Return the (x, y) coordinate for the center point of the cell that contains the specified text.  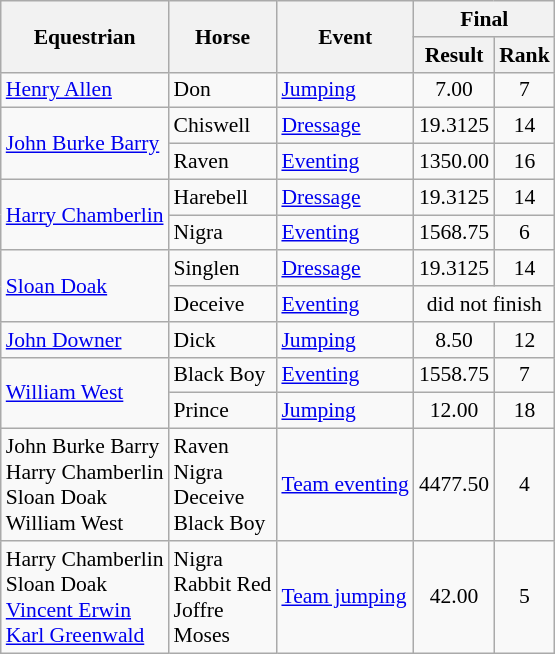
Equestrian (85, 36)
John Downer (85, 340)
Event (344, 36)
Team jumping (344, 597)
Dick (223, 340)
18 (524, 411)
RavenNigraDeceiveBlack Boy (223, 485)
4477.50 (454, 485)
6 (524, 233)
Singlen (223, 269)
8.50 (454, 340)
Harebell (223, 197)
Rank (524, 55)
NigraRabbit RedJoffreMoses (223, 597)
Nigra (223, 233)
William West (85, 392)
John Burke BarryHarry ChamberlinSloan DoakWilliam West (85, 485)
42.00 (454, 597)
Horse (223, 36)
Final (484, 19)
Henry Allen (85, 90)
Deceive (223, 304)
Team eventing (344, 485)
7.00 (454, 90)
12 (524, 340)
1350.00 (454, 162)
1558.75 (454, 375)
Don (223, 90)
Harry ChamberlinSloan DoakVincent ErwinKarl Greenwald (85, 597)
did not finish (484, 304)
Harry Chamberlin (85, 214)
Chiswell (223, 126)
Sloan Doak (85, 286)
Prince (223, 411)
5 (524, 597)
16 (524, 162)
Black Boy (223, 375)
Result (454, 55)
1568.75 (454, 233)
Raven (223, 162)
John Burke Barry (85, 144)
12.00 (454, 411)
4 (524, 485)
